Search for the cell housing the specified text and yield its [x, y] center coordinate. 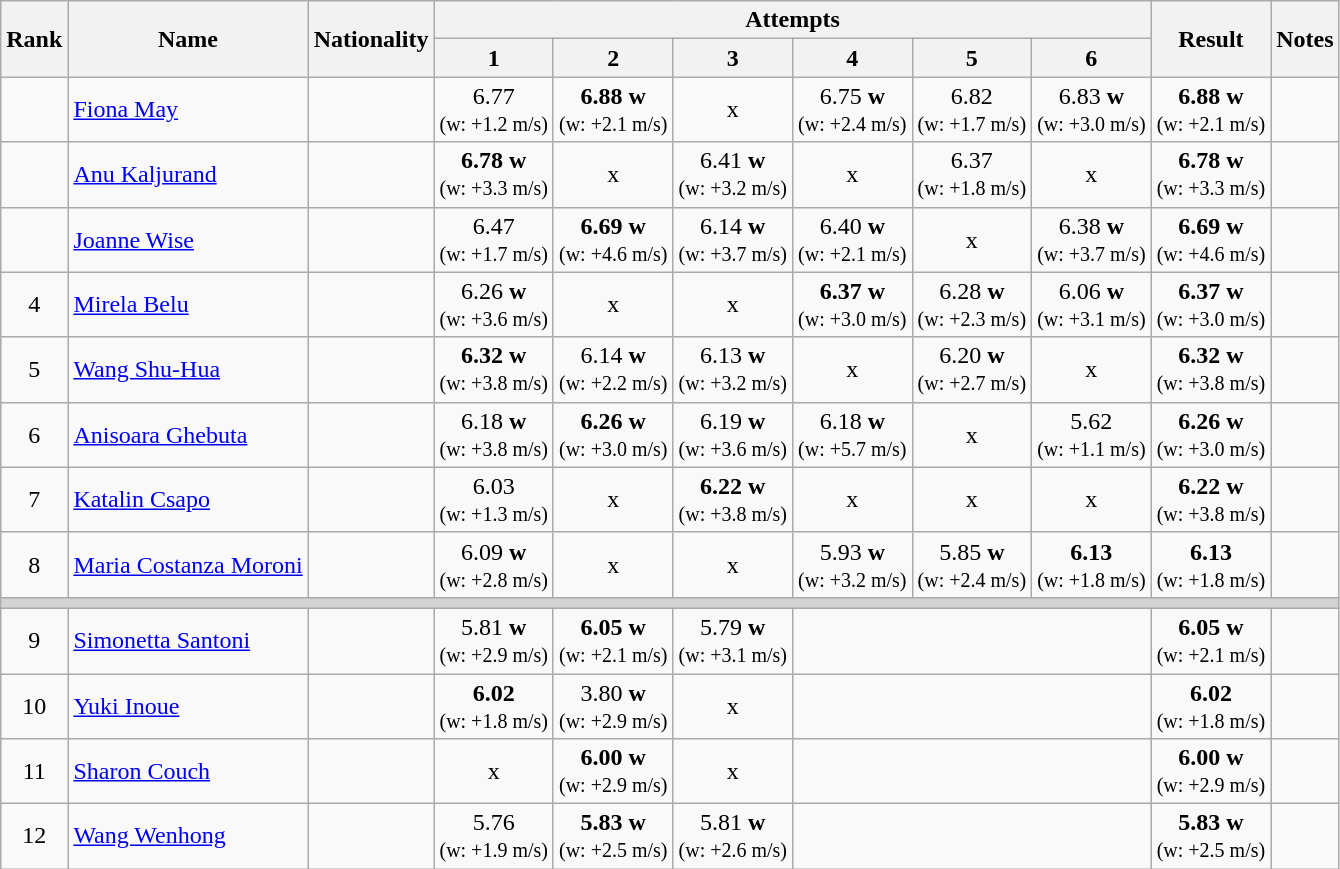
9 [34, 640]
Simonetta Santoni [188, 640]
5.62(w: +1.1 m/s) [1092, 434]
6.38 w (w: +3.7 m/s) [1092, 240]
3.80 w (w: +2.9 m/s) [613, 706]
6.37(w: +1.8 m/s) [972, 174]
6.40 w (w: +2.1 m/s) [853, 240]
6.83 w (w: +3.0 m/s) [1092, 110]
5.81 w (w: +2.9 m/s) [494, 640]
6.77(w: +1.2 m/s) [494, 110]
5.79 w (w: +3.1 m/s) [733, 640]
Nationality [371, 39]
Fiona May [188, 110]
Result [1211, 39]
Yuki Inoue [188, 706]
Joanne Wise [188, 240]
5.93 w (w: +3.2 m/s) [853, 564]
3 [733, 58]
6.41 w (w: +3.2 m/s) [733, 174]
6.18 w (w: +3.8 m/s) [494, 434]
5.85 w (w: +2.4 m/s) [972, 564]
6.02 (w: +1.8 m/s) [1211, 706]
Mirela Belu [188, 304]
6.13 (w: +1.8 m/s) [1211, 564]
6.13(w: +1.8 m/s) [1092, 564]
6.09 w (w: +2.8 m/s) [494, 564]
8 [34, 564]
6.28 w (w: +2.3 m/s) [972, 304]
Name [188, 39]
6.02(w: +1.8 m/s) [494, 706]
Notes [1305, 39]
Anisoara Ghebuta [188, 434]
Wang Wenhong [188, 836]
Anu Kaljurand [188, 174]
6.26 w (w: +3.6 m/s) [494, 304]
Attempts [792, 20]
6.14 w (w: +3.7 m/s) [733, 240]
6.47(w: +1.7 m/s) [494, 240]
6.14 w (w: +2.2 m/s) [613, 370]
6.06 w (w: +3.1 m/s) [1092, 304]
6.18 w (w: +5.7 m/s) [853, 434]
10 [34, 706]
Rank [34, 39]
12 [34, 836]
6.03(w: +1.3 m/s) [494, 500]
6.75 w (w: +2.4 m/s) [853, 110]
2 [613, 58]
Katalin Csapo [188, 500]
6.13 w (w: +3.2 m/s) [733, 370]
1 [494, 58]
11 [34, 772]
7 [34, 500]
6.19 w (w: +3.6 m/s) [733, 434]
Wang Shu-Hua [188, 370]
Sharon Couch [188, 772]
6.82(w: +1.7 m/s) [972, 110]
5.81 w (w: +2.6 m/s) [733, 836]
5.76(w: +1.9 m/s) [494, 836]
Maria Costanza Moroni [188, 564]
6.20 w (w: +2.7 m/s) [972, 370]
